Detect which cell encompasses the target text, then output its [X, Y] center coordinate. 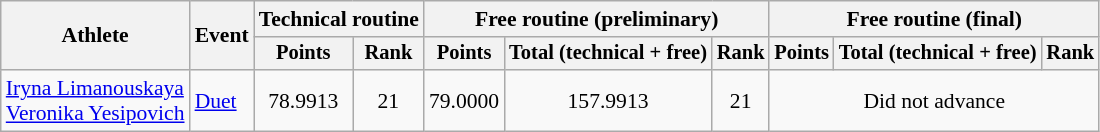
Technical routine [339, 19]
Event [222, 36]
Free routine (final) [934, 19]
157.9913 [608, 100]
Athlete [96, 36]
79.0000 [464, 100]
78.9913 [304, 100]
Duet [222, 100]
Iryna LimanouskayaVeronika Yesipovich [96, 100]
Did not advance [934, 100]
Free routine (preliminary) [597, 19]
